Return the [x, y] coordinate for the center point of the cell that contains the specified text.  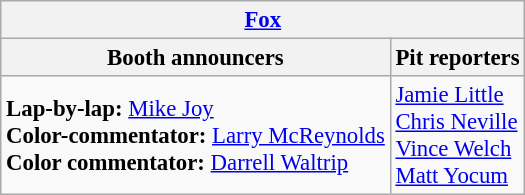
Pit reporters [458, 58]
Jamie LittleChris NevilleVince WelchMatt Yocum [458, 136]
Booth announcers [196, 58]
Fox [263, 20]
Lap-by-lap: Mike JoyColor-commentator: Larry McReynoldsColor commentator: Darrell Waltrip [196, 136]
